Find where the given text appears and provide that cell's center as [x, y] coordinate. 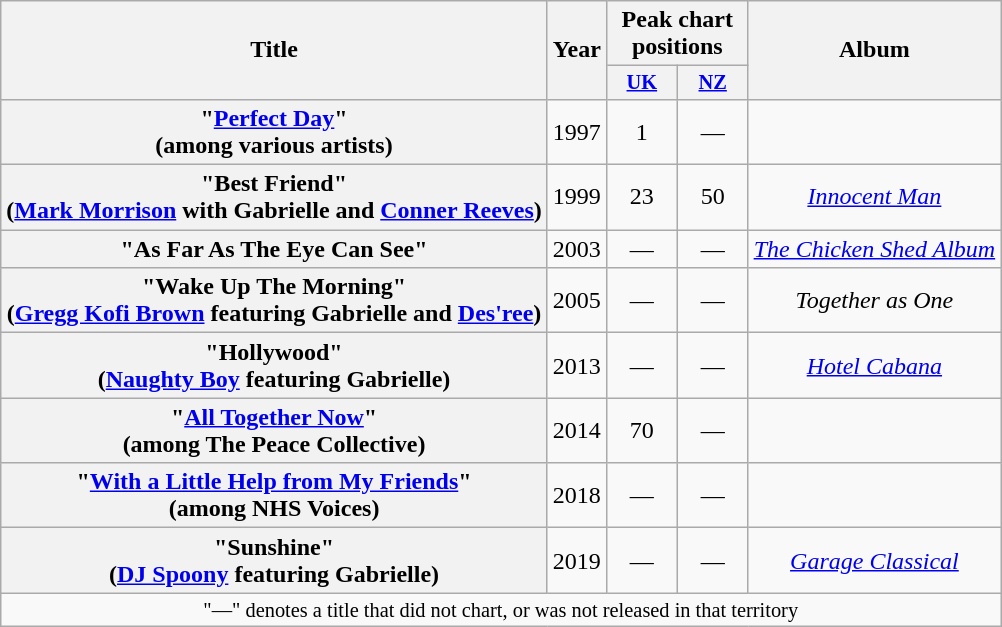
Peak chart positions [677, 34]
Innocent Man [874, 198]
2014 [576, 430]
2019 [576, 560]
"—" denotes a title that did not chart, or was not released in that territory [501, 610]
1999 [576, 198]
50 [712, 198]
Album [874, 50]
70 [642, 430]
2003 [576, 249]
UK [642, 83]
Title [274, 50]
"Sunshine"(DJ Spoony featuring Gabrielle) [274, 560]
"With a Little Help from My Friends"(among NHS Voices) [274, 496]
"Best Friend"(Mark Morrison with Gabrielle and Conner Reeves) [274, 198]
Together as One [874, 300]
"All Together Now"(among The Peace Collective) [274, 430]
Garage Classical [874, 560]
Hotel Cabana [874, 366]
"Wake Up The Morning"(Gregg Kofi Brown featuring Gabrielle and Des'ree) [274, 300]
"Perfect Day"(among various artists) [274, 132]
1 [642, 132]
Year [576, 50]
NZ [712, 83]
1997 [576, 132]
2005 [576, 300]
23 [642, 198]
2013 [576, 366]
2018 [576, 496]
The Chicken Shed Album [874, 249]
"As Far As The Eye Can See" [274, 249]
"Hollywood"(Naughty Boy featuring Gabrielle) [274, 366]
